From the cell containing the given text, extract its center point as [X, Y] coordinate. 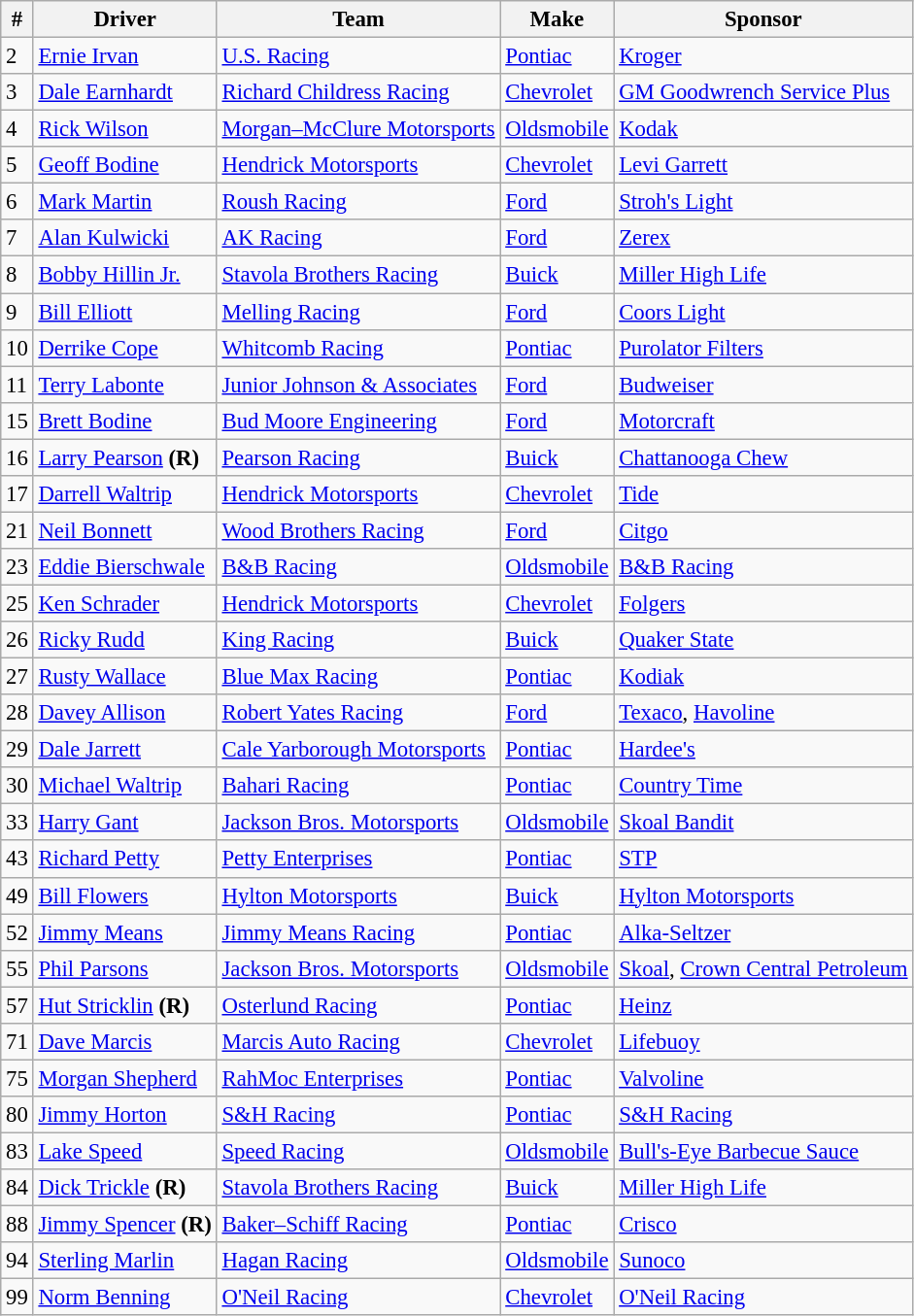
Kodiak [763, 677]
Ricky Rudd [124, 640]
23 [17, 567]
27 [17, 677]
Whitcomb Racing [358, 348]
Bill Flowers [124, 895]
GM Goodwrench Service Plus [763, 92]
17 [17, 494]
21 [17, 530]
Bull's-Eye Barbecue Sauce [763, 1151]
Texaco, Havoline [763, 713]
Rick Wilson [124, 129]
Ken Schrader [124, 603]
80 [17, 1115]
Jimmy Spencer (R) [124, 1225]
Sunoco [763, 1261]
57 [17, 1005]
Dick Trickle (R) [124, 1188]
Bill Elliott [124, 312]
43 [17, 860]
Melling Racing [358, 312]
Jimmy Means Racing [358, 932]
29 [17, 750]
94 [17, 1261]
49 [17, 895]
55 [17, 968]
16 [17, 457]
Team [358, 19]
Darrell Waltrip [124, 494]
28 [17, 713]
Lake Speed [124, 1151]
Hardee's [763, 750]
Pearson Racing [358, 457]
Robert Yates Racing [358, 713]
Dale Earnhardt [124, 92]
Eddie Bierschwale [124, 567]
4 [17, 129]
Sterling Marlin [124, 1261]
8 [17, 275]
11 [17, 385]
Levi Garrett [763, 165]
Zerex [763, 238]
Dale Jarrett [124, 750]
Purolator Filters [763, 348]
Kodak [763, 129]
Morgan Shepherd [124, 1078]
9 [17, 312]
3 [17, 92]
Make [558, 19]
Folgers [763, 603]
# [17, 19]
Hagan Racing [358, 1261]
Crisco [763, 1225]
Marcis Auto Racing [358, 1042]
Ernie Irvan [124, 56]
Alka-Seltzer [763, 932]
U.S. Racing [358, 56]
10 [17, 348]
Heinz [763, 1005]
AK Racing [358, 238]
71 [17, 1042]
2 [17, 56]
Roush Racing [358, 202]
Richard Petty [124, 860]
Speed Racing [358, 1151]
Osterlund Racing [358, 1005]
26 [17, 640]
Wood Brothers Racing [358, 530]
Morgan–McClure Motorsports [358, 129]
Hut Stricklin (R) [124, 1005]
Phil Parsons [124, 968]
15 [17, 421]
Motorcraft [763, 421]
52 [17, 932]
99 [17, 1298]
Michael Waltrip [124, 786]
Country Time [763, 786]
King Racing [358, 640]
Dave Marcis [124, 1042]
Norm Benning [124, 1298]
Derrike Cope [124, 348]
Larry Pearson (R) [124, 457]
Stroh's Light [763, 202]
Coors Light [763, 312]
Skoal Bandit [763, 823]
Jimmy Means [124, 932]
25 [17, 603]
84 [17, 1188]
STP [763, 860]
Brett Bodine [124, 421]
75 [17, 1078]
Bahari Racing [358, 786]
33 [17, 823]
Bobby Hillin Jr. [124, 275]
88 [17, 1225]
Blue Max Racing [358, 677]
Alan Kulwicki [124, 238]
5 [17, 165]
Terry Labonte [124, 385]
Citgo [763, 530]
Petty Enterprises [358, 860]
Richard Childress Racing [358, 92]
Rusty Wallace [124, 677]
7 [17, 238]
Baker–Schiff Racing [358, 1225]
Mark Martin [124, 202]
6 [17, 202]
Kroger [763, 56]
Harry Gant [124, 823]
Junior Johnson & Associates [358, 385]
Skoal, Crown Central Petroleum [763, 968]
Jimmy Horton [124, 1115]
30 [17, 786]
Quaker State [763, 640]
Neil Bonnett [124, 530]
83 [17, 1151]
Cale Yarborough Motorsports [358, 750]
Lifebuoy [763, 1042]
Driver [124, 19]
Sponsor [763, 19]
Valvoline [763, 1078]
Budweiser [763, 385]
RahMoc Enterprises [358, 1078]
Chattanooga Chew [763, 457]
Tide [763, 494]
Bud Moore Engineering [358, 421]
Geoff Bodine [124, 165]
Davey Allison [124, 713]
